Identify which cell holds the provided text, then report its [X, Y] central coordinate. 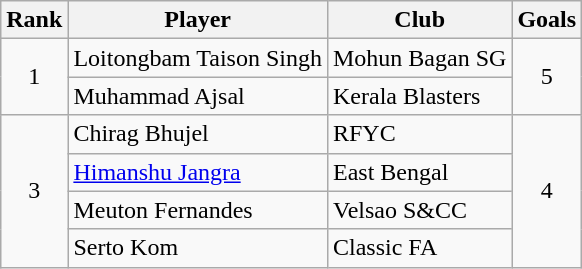
Player [198, 20]
East Bengal [419, 172]
RFYC [419, 134]
3 [34, 191]
Himanshu Jangra [198, 172]
Serto Kom [198, 248]
4 [547, 191]
Rank [34, 20]
Classic FA [419, 248]
Muhammad Ajsal [198, 96]
Velsao S&CC [419, 210]
5 [547, 77]
Meuton Fernandes [198, 210]
Goals [547, 20]
Loitongbam Taison Singh [198, 58]
Kerala Blasters [419, 96]
Mohun Bagan SG [419, 58]
Chirag Bhujel [198, 134]
1 [34, 77]
Club [419, 20]
